Search for the cell housing the specified text and yield its (X, Y) center coordinate. 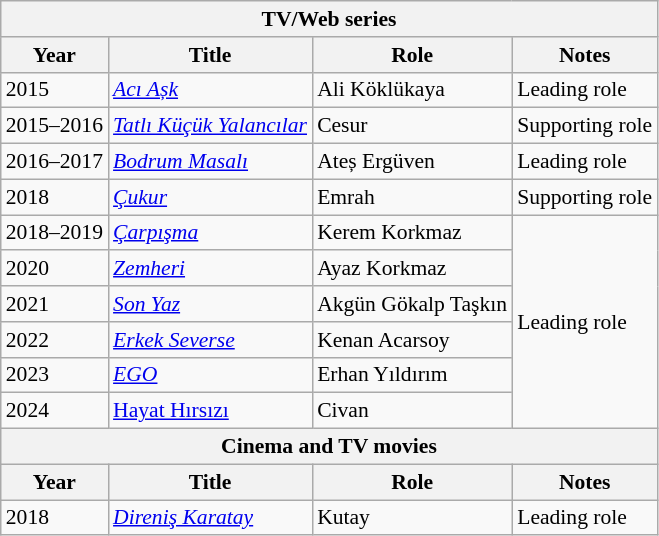
Cinema and TV movies (329, 447)
Akgün Gökalp Taşkın (412, 304)
Ali Köklükaya (412, 90)
Ateș Ergüven (412, 162)
Çarpışma (210, 233)
Hayat Hırsızı (210, 411)
2016–2017 (54, 162)
Kerem Korkmaz (412, 233)
Zemheri (210, 269)
Son Yaz (210, 304)
2015–2016 (54, 126)
2021 (54, 304)
2020 (54, 269)
Bodrum Masalı (210, 162)
2018–2019 (54, 233)
2024 (54, 411)
Erhan Yıldırım (412, 375)
Çukur (210, 197)
TV/Web series (329, 19)
Tatlı Küçük Yalancılar (210, 126)
Kenan Acarsoy (412, 340)
Cesur (412, 126)
Acı Așk (210, 90)
Erkek Severse (210, 340)
Direniş Karatay (210, 518)
2023 (54, 375)
Ayaz Korkmaz (412, 269)
Emrah (412, 197)
Civan (412, 411)
Kutay (412, 518)
2015 (54, 90)
EGO (210, 375)
2022 (54, 340)
